From the cell containing the given text, extract its center point as [X, Y] coordinate. 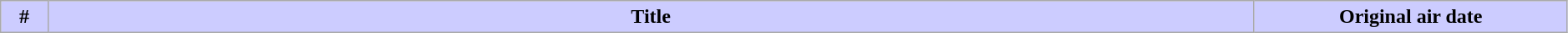
Title [651, 17]
# [24, 17]
Original air date [1410, 17]
